Extract the (X, Y) coordinate from the center of the cell holding the provided text.  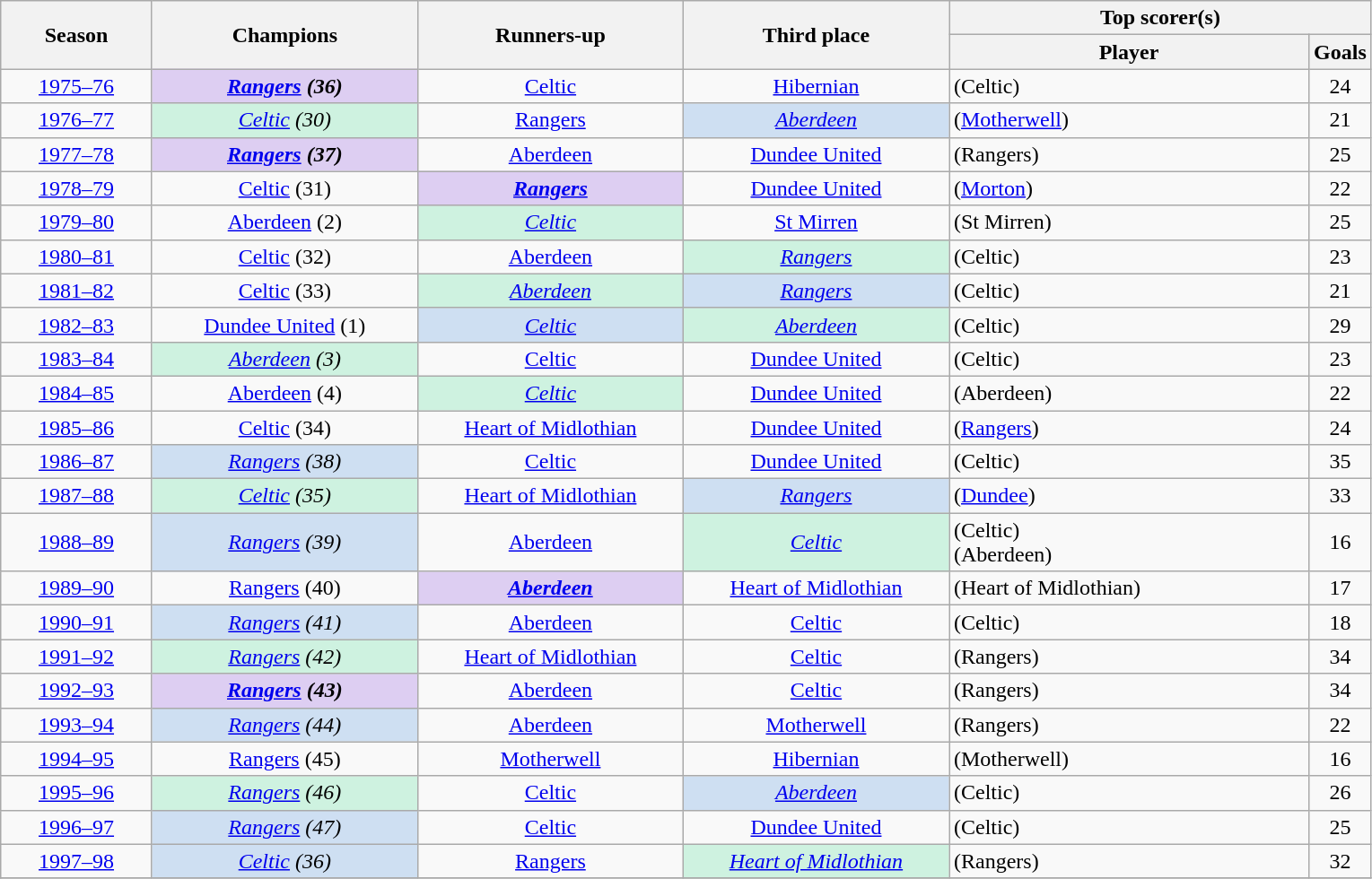
(Celtic) (Aberdeen) (1129, 542)
1996–97 (77, 827)
Rangers (45) (284, 759)
1978–79 (77, 188)
Runners-up (550, 35)
(Heart of Midlothian) (1129, 588)
Celtic (36) (284, 861)
Aberdeen (4) (284, 393)
1975–76 (77, 86)
1982–83 (77, 325)
1992–93 (77, 691)
1980–81 (77, 257)
Champions (284, 35)
1993–94 (77, 725)
35 (1341, 462)
Rangers (41) (284, 622)
1977–78 (77, 154)
Rangers (39) (284, 542)
Aberdeen (3) (284, 359)
(Aberdeen) (1129, 393)
1991–92 (77, 657)
Dundee United (1) (284, 325)
32 (1341, 861)
Celtic (34) (284, 428)
Top scorer(s) (1161, 18)
Celtic (32) (284, 257)
1997–98 (77, 861)
(St Mirren) (1129, 222)
Aberdeen (2) (284, 222)
(Dundee) (1129, 496)
Celtic (33) (284, 291)
1976–77 (77, 120)
1984–85 (77, 393)
Rangers (47) (284, 827)
St Mirren (816, 222)
Rangers (37) (284, 154)
1979–80 (77, 222)
1988–89 (77, 542)
Rangers (44) (284, 725)
1990–91 (77, 622)
1989–90 (77, 588)
Celtic (31) (284, 188)
Celtic (30) (284, 120)
Rangers (46) (284, 793)
Celtic (35) (284, 496)
1981–82 (77, 291)
Rangers (36) (284, 86)
Goals (1341, 52)
29 (1341, 325)
1986–87 (77, 462)
Rangers (43) (284, 691)
1995–96 (77, 793)
33 (1341, 496)
1994–95 (77, 759)
17 (1341, 588)
Season (77, 35)
1983–84 (77, 359)
(Morton) (1129, 188)
26 (1341, 793)
18 (1341, 622)
Rangers (40) (284, 588)
Rangers (38) (284, 462)
Player (1129, 52)
Third place (816, 35)
1987–88 (77, 496)
1985–86 (77, 428)
Rangers (42) (284, 657)
